For the text-containing cell, return its midpoint in [x, y] coordinate format. 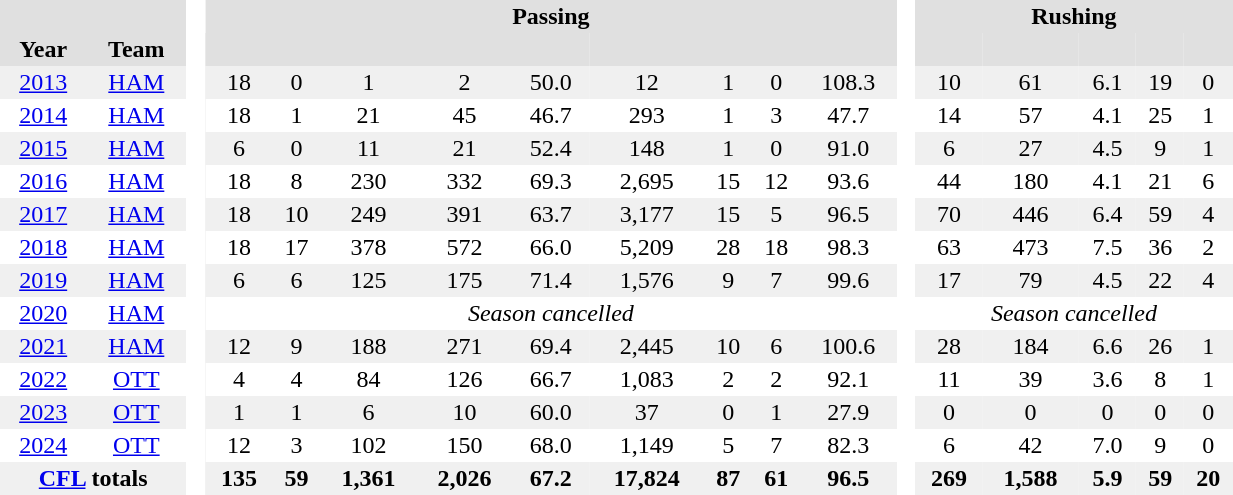
14 [948, 116]
2020 [43, 314]
125 [369, 280]
271 [465, 346]
17,824 [646, 478]
572 [465, 248]
249 [369, 214]
Year [43, 50]
2022 [43, 380]
5,209 [646, 248]
91.0 [848, 148]
1,083 [646, 380]
2023 [43, 412]
2019 [43, 280]
87 [728, 478]
63.7 [550, 214]
5.9 [1108, 478]
2,695 [646, 182]
82.3 [848, 446]
20 [1208, 478]
3,177 [646, 214]
126 [465, 380]
CFL totals [93, 478]
Passing [550, 16]
63 [948, 248]
7.5 [1108, 248]
184 [1031, 346]
473 [1031, 248]
150 [465, 446]
3.6 [1108, 380]
2016 [43, 182]
99.6 [848, 280]
175 [465, 280]
93.6 [848, 182]
2017 [43, 214]
108.3 [848, 82]
446 [1031, 214]
Team [136, 50]
46.7 [550, 116]
92.1 [848, 380]
25 [1160, 116]
66.7 [550, 380]
84 [369, 380]
2024 [43, 446]
69.4 [550, 346]
2015 [43, 148]
269 [948, 478]
42 [1031, 446]
47.7 [848, 116]
71.4 [550, 280]
6.4 [1108, 214]
1,576 [646, 280]
2014 [43, 116]
52.4 [550, 148]
1,361 [369, 478]
135 [238, 478]
293 [646, 116]
45 [465, 116]
2021 [43, 346]
19 [1160, 82]
27.9 [848, 412]
68.0 [550, 446]
60.0 [550, 412]
69.3 [550, 182]
39 [1031, 380]
22 [1160, 280]
44 [948, 182]
1,588 [1031, 478]
Rushing [1074, 16]
26 [1160, 346]
180 [1031, 182]
2018 [43, 248]
36 [1160, 248]
6.6 [1108, 346]
2,445 [646, 346]
230 [369, 182]
98.3 [848, 248]
391 [465, 214]
102 [369, 446]
66.0 [550, 248]
37 [646, 412]
2013 [43, 82]
7.0 [1108, 446]
67.2 [550, 478]
27 [1031, 148]
378 [369, 248]
148 [646, 148]
188 [369, 346]
50.0 [550, 82]
2,026 [465, 478]
57 [1031, 116]
70 [948, 214]
6.1 [1108, 82]
100.6 [848, 346]
1,149 [646, 446]
79 [1031, 280]
332 [465, 182]
